Return [x, y] of the center of cell containing provided text 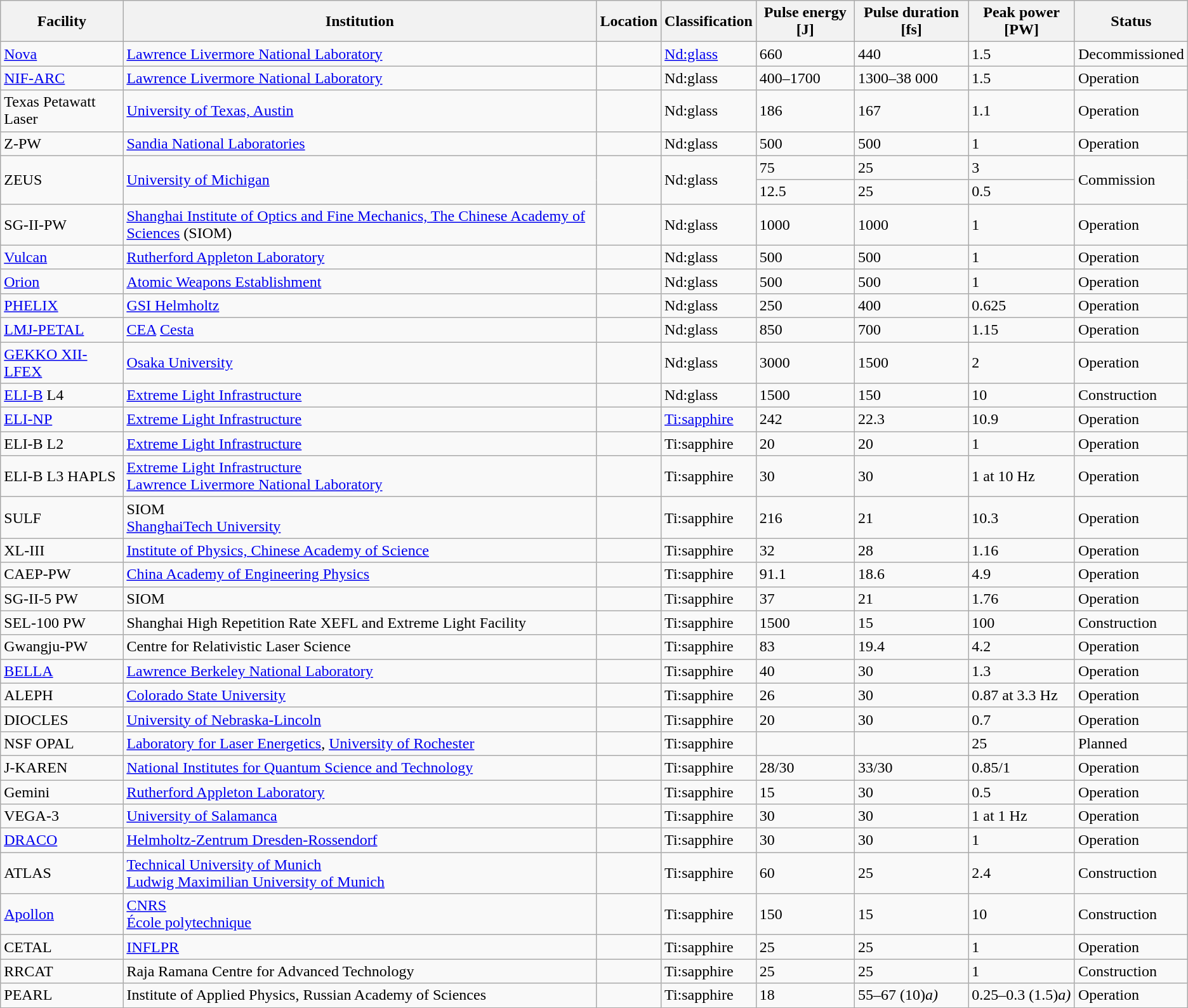
ELI-B L3 HAPLS [62, 476]
1 at 1 Hz [1022, 816]
1.1 [1022, 110]
0.7 [1022, 719]
22.3 [911, 420]
1 at 10 Hz [1022, 476]
400–1700 [805, 78]
BELLA [62, 671]
1.3 [1022, 671]
Nova [62, 54]
Institute of Applied Physics, Russian Academy of Sciences [360, 995]
Gemini [62, 792]
Extreme Light InfrastructureLawrence Livermore National Laboratory [360, 476]
167 [911, 110]
Osaka University [360, 362]
NSF OPAL [62, 743]
12.5 [805, 192]
Status [1131, 22]
University of Texas, Austin [360, 110]
Laboratory for Laser Energetics, University of Rochester [360, 743]
CAEP-PW [62, 574]
DIOCLES [62, 719]
VEGA-3 [62, 816]
0.25–0.3 (1.5)a) [1022, 995]
Facility [62, 22]
University of Michigan [360, 180]
0.85/1 [1022, 767]
Texas Petawatt Laser [62, 110]
RRCAT [62, 971]
LMJ-PETAL [62, 329]
0.625 [1022, 305]
4.2 [1022, 647]
186 [805, 110]
37 [805, 599]
440 [911, 54]
Centre for Relativistic Laser Science [360, 647]
Planned [1131, 743]
4.9 [1022, 574]
SIOMShanghaiTech University [360, 518]
DRACO [62, 840]
28 [911, 550]
Helmholtz-Zentrum Dresden-Rossendorf [360, 840]
ELI-B L4 [62, 395]
University of Nebraska-Lincoln [360, 719]
32 [805, 550]
Shanghai Institute of Optics and Fine Mechanics, The Chinese Academy of Sciences (SIOM) [360, 225]
33/30 [911, 767]
SG-II-PW [62, 225]
0.87 at 3.3 Hz [1022, 695]
55–67 (10)a) [911, 995]
Location [629, 22]
Pulse energy [J] [805, 22]
Shanghai High Repetition Rate XEFL and Extreme Light Facility [360, 623]
19.4 [911, 647]
PHELIX [62, 305]
Peak power [PW] [1022, 22]
INFLPR [360, 947]
28/30 [805, 767]
700 [911, 329]
China Academy of Engineering Physics [360, 574]
ATLAS [62, 873]
3 [1022, 168]
Commission [1131, 180]
Orion [62, 281]
ZEUS [62, 180]
SIOM [360, 599]
Z-PW [62, 143]
Pulse duration [fs] [911, 22]
100 [1022, 623]
GEKKO XII-LFEX [62, 362]
242 [805, 420]
2.4 [1022, 873]
Sandia National Laboratories [360, 143]
XL-III [62, 550]
Technical University of MunichLudwig Maximilian University of Munich [360, 873]
Raja Ramana Centre for Advanced Technology [360, 971]
Institute of Physics, Chinese Academy of Science [360, 550]
ALEPH [62, 695]
850 [805, 329]
Colorado State University [360, 695]
SG-II-5 PW [62, 599]
Decommissioned [1131, 54]
University of Salamanca [360, 816]
26 [805, 695]
CETAL [62, 947]
75 [805, 168]
Gwangju-PW [62, 647]
National Institutes for Quantum Science and Technology [360, 767]
1.76 [1022, 599]
J-KAREN [62, 767]
Vulcan [62, 257]
18.6 [911, 574]
CEA Cesta [360, 329]
216 [805, 518]
1300–38 000 [911, 78]
2 [1022, 362]
660 [805, 54]
400 [911, 305]
SEL-100 PW [62, 623]
GSI Helmholtz [360, 305]
Institution [360, 22]
Classification [709, 22]
40 [805, 671]
Atomic Weapons Establishment [360, 281]
NIF-ARC [62, 78]
60 [805, 873]
Apollon [62, 914]
1.16 [1022, 550]
SULF [62, 518]
Lawrence Berkeley National Laboratory [360, 671]
91.1 [805, 574]
1.15 [1022, 329]
250 [805, 305]
10.9 [1022, 420]
PEARL [62, 995]
3000 [805, 362]
83 [805, 647]
18 [805, 995]
ELI-NP [62, 420]
CNRSÉcole polytechnique [360, 914]
ELI-B L2 [62, 444]
10.3 [1022, 518]
